Detect which cell encompasses the target text, then output its (X, Y) center coordinate. 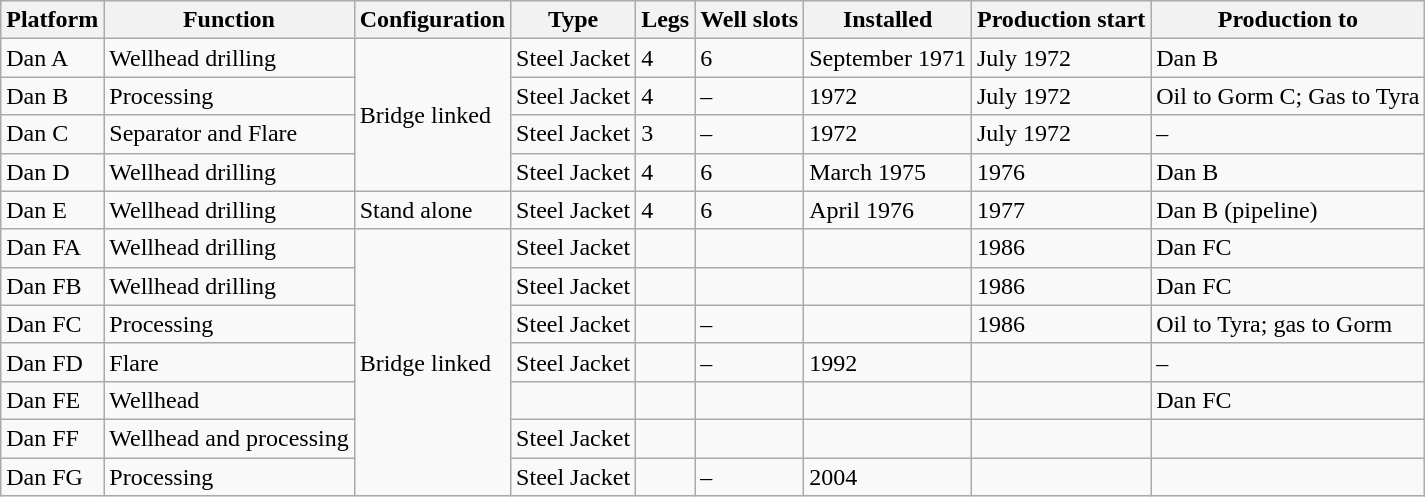
Wellhead and processing (229, 438)
Installed (888, 20)
September 1971 (888, 58)
Oil to Tyra; gas to Gorm (1288, 324)
Dan D (52, 172)
2004 (888, 477)
Legs (666, 20)
3 (666, 134)
Dan E (52, 210)
Separator and Flare (229, 134)
Oil to Gorm C; Gas to Tyra (1288, 96)
Dan FG (52, 477)
Dan A (52, 58)
Production to (1288, 20)
Configuration (432, 20)
1976 (1060, 172)
Dan FE (52, 400)
April 1976 (888, 210)
Function (229, 20)
Wellhead (229, 400)
Dan FB (52, 286)
Dan FD (52, 362)
Dan C (52, 134)
1992 (888, 362)
Type (574, 20)
Dan B (pipeline) (1288, 210)
Production start (1060, 20)
March 1975 (888, 172)
Platform (52, 20)
Well slots (750, 20)
Stand alone (432, 210)
Flare (229, 362)
Dan FF (52, 438)
1977 (1060, 210)
Dan FA (52, 248)
